Provide the [X, Y] coordinate of the cell's center where the given text is located.  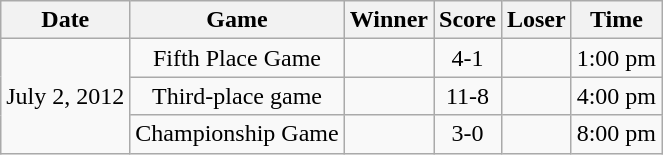
Third-place game [237, 96]
8:00 pm [616, 134]
Score [468, 20]
Time [616, 20]
3-0 [468, 134]
11-8 [468, 96]
4-1 [468, 58]
Date [66, 20]
4:00 pm [616, 96]
Fifth Place Game [237, 58]
Game [237, 20]
1:00 pm [616, 58]
July 2, 2012 [66, 96]
Winner [388, 20]
Loser [536, 20]
Championship Game [237, 134]
